Scan for the cell matching the given text and deliver its (X, Y) coordinate at center. 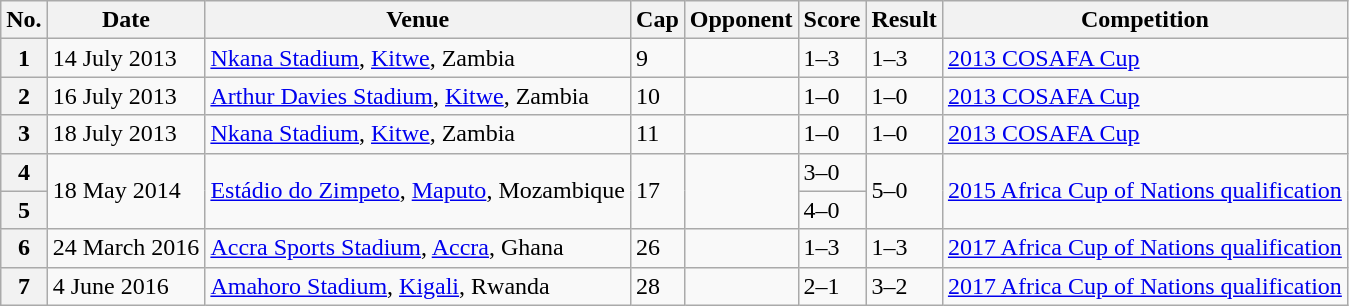
Result (904, 20)
10 (658, 96)
3–2 (904, 286)
6 (24, 248)
Cap (658, 20)
28 (658, 286)
26 (658, 248)
18 May 2014 (126, 191)
Date (126, 20)
4–0 (832, 210)
3–0 (832, 172)
Arthur Davies Stadium, Kitwe, Zambia (418, 96)
Score (832, 20)
3 (24, 134)
9 (658, 58)
17 (658, 191)
4 June 2016 (126, 286)
5 (24, 210)
4 (24, 172)
Venue (418, 20)
11 (658, 134)
24 March 2016 (126, 248)
Amahoro Stadium, Kigali, Rwanda (418, 286)
18 July 2013 (126, 134)
Accra Sports Stadium, Accra, Ghana (418, 248)
1 (24, 58)
5–0 (904, 191)
2015 Africa Cup of Nations qualification (1144, 191)
7 (24, 286)
16 July 2013 (126, 96)
2 (24, 96)
Opponent (741, 20)
2–1 (832, 286)
No. (24, 20)
14 July 2013 (126, 58)
Estádio do Zimpeto, Maputo, Mozambique (418, 191)
Competition (1144, 20)
